Locate the cell with the specified text and output its [x, y] center coordinate. 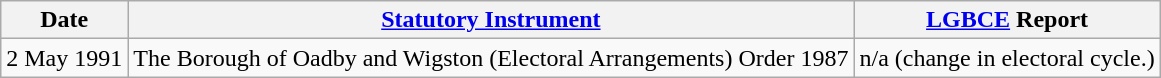
Date [64, 20]
2 May 1991 [64, 58]
LGBCE Report [1007, 20]
The Borough of Oadby and Wigston (Electoral Arrangements) Order 1987 [491, 58]
Statutory Instrument [491, 20]
n/a (change in electoral cycle.) [1007, 58]
